Return the [x, y] coordinate for the center point of the cell that contains the specified text.  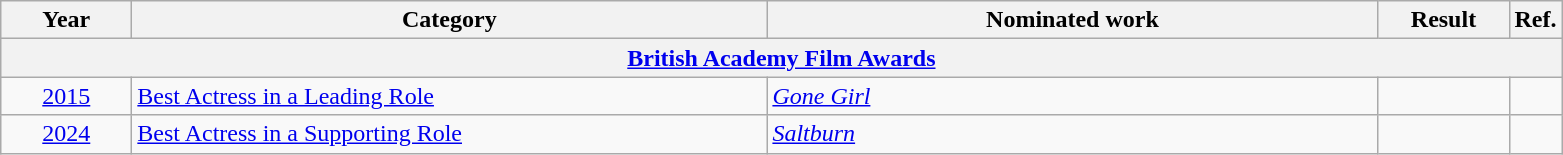
2015 [66, 96]
Result [1444, 20]
Best Actress in a Leading Role [450, 96]
Nominated work [1072, 20]
Ref. [1536, 20]
British Academy Film Awards [782, 58]
2024 [66, 134]
Year [66, 20]
Category [450, 20]
Gone Girl [1072, 96]
Saltburn [1072, 134]
Best Actress in a Supporting Role [450, 134]
